Identify which cell holds the provided text, then report its (x, y) central coordinate. 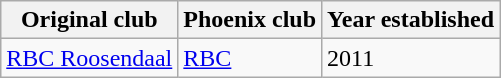
Year established (411, 20)
2011 (411, 58)
RBC (250, 58)
Original club (90, 20)
Phoenix club (250, 20)
RBC Roosendaal (90, 58)
